Scan for the cell matching the given text and deliver its [x, y] coordinate at center. 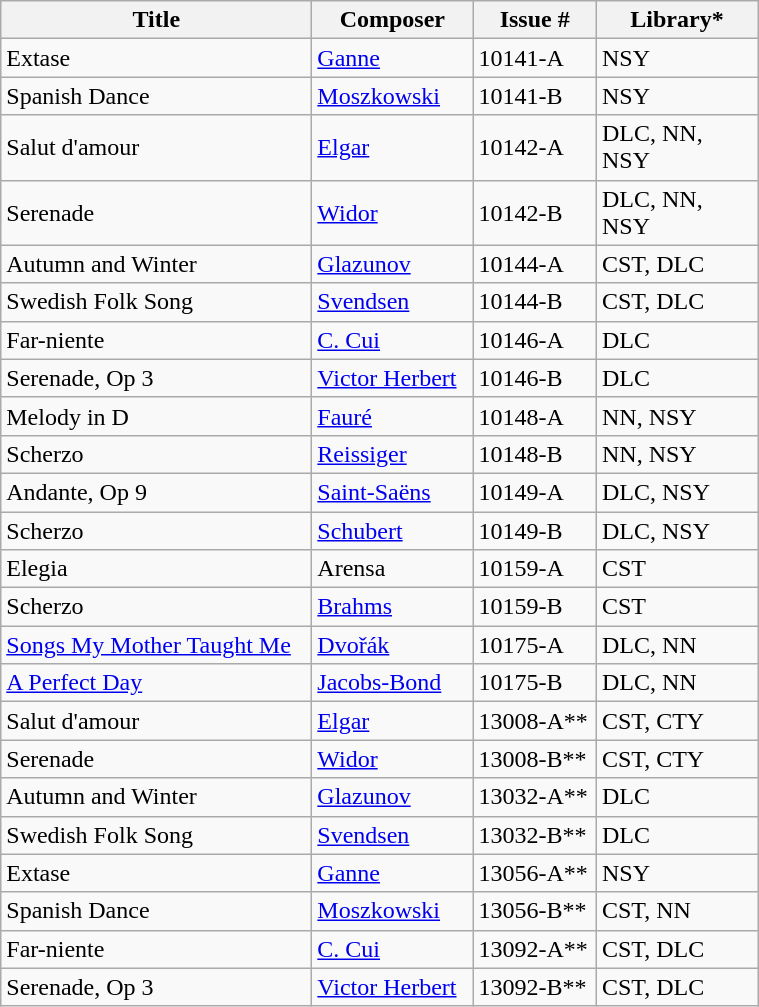
Elegia [156, 569]
10159-B [535, 607]
10175-A [535, 645]
Issue # [535, 20]
Composer [392, 20]
10141-A [535, 58]
13032-B** [535, 835]
10159-A [535, 569]
10175-B [535, 683]
Dvořák [392, 645]
10146-A [535, 340]
Saint-Saëns [392, 492]
Arensa [392, 569]
13008-B** [535, 759]
Fauré [392, 416]
13092-A** [535, 949]
10142-A [535, 148]
Title [156, 20]
10148-A [535, 416]
13008-A** [535, 721]
Library* [676, 20]
Andante, Op 9 [156, 492]
10144-A [535, 264]
10146-B [535, 378]
10148-B [535, 454]
Songs My Mother Taught Me [156, 645]
Jacobs-Bond [392, 683]
13032-A** [535, 797]
10144-B [535, 302]
10142-B [535, 212]
CST, NN [676, 911]
13056-B** [535, 911]
Schubert [392, 531]
13092-B** [535, 987]
A Perfect Day [156, 683]
10141-B [535, 96]
10149-B [535, 531]
13056-A** [535, 873]
Reissiger [392, 454]
Brahms [392, 607]
Melody in D [156, 416]
10149-A [535, 492]
